From the cell containing the given text, extract its center point as [x, y] coordinate. 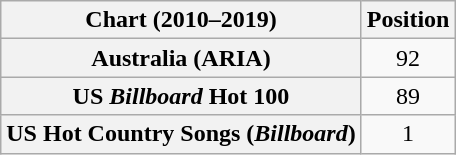
Position [408, 20]
Australia (ARIA) [181, 58]
89 [408, 96]
92 [408, 58]
US Hot Country Songs (Billboard) [181, 134]
US Billboard Hot 100 [181, 96]
1 [408, 134]
Chart (2010–2019) [181, 20]
